Search for the cell housing the specified text and yield its [x, y] center coordinate. 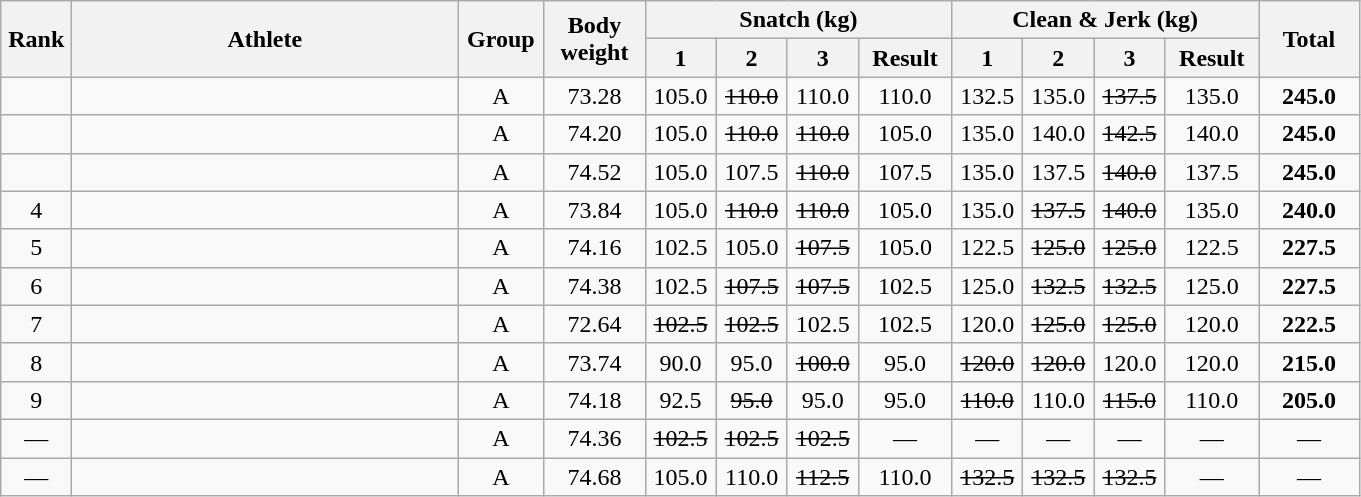
74.68 [594, 477]
205.0 [1308, 400]
74.52 [594, 172]
9 [36, 400]
74.38 [594, 286]
5 [36, 248]
Clean & Jerk (kg) [1106, 20]
73.28 [594, 96]
73.84 [594, 210]
Total [1308, 39]
Rank [36, 39]
6 [36, 286]
215.0 [1308, 362]
74.18 [594, 400]
115.0 [1130, 400]
4 [36, 210]
Body weight [594, 39]
92.5 [680, 400]
Athlete [265, 39]
8 [36, 362]
Group [501, 39]
73.74 [594, 362]
222.5 [1308, 324]
240.0 [1308, 210]
74.20 [594, 134]
100.0 [822, 362]
74.36 [594, 438]
7 [36, 324]
142.5 [1130, 134]
112.5 [822, 477]
90.0 [680, 362]
74.16 [594, 248]
72.64 [594, 324]
Snatch (kg) [798, 20]
